Output the (X, Y) coordinate of the center of the cell containing the given text.  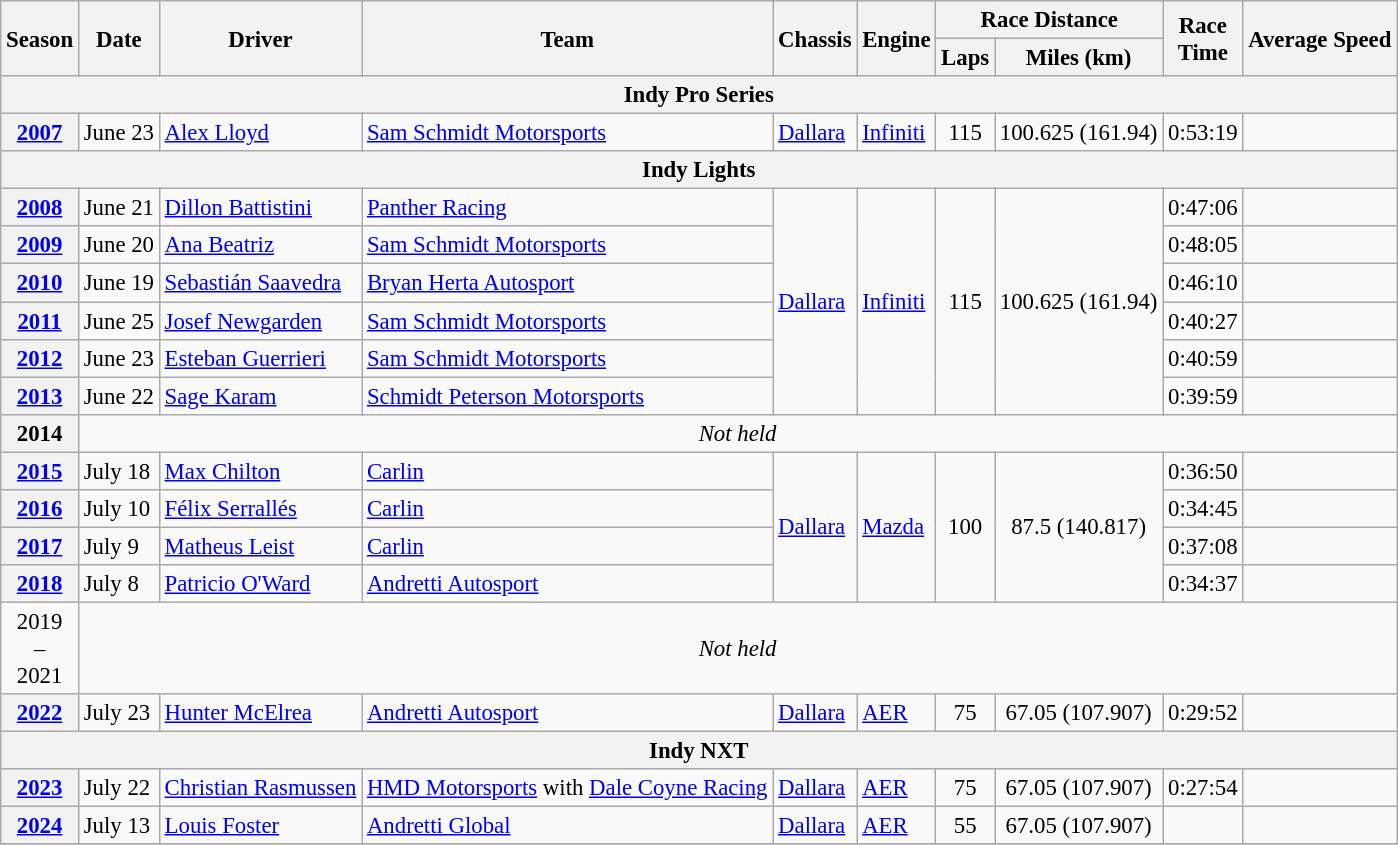
2012 (40, 358)
Louis Foster (260, 826)
Engine (896, 38)
0:40:27 (1203, 321)
June 22 (118, 396)
Max Chilton (260, 471)
2017 (40, 546)
2011 (40, 321)
June 25 (118, 321)
Date (118, 38)
0:37:08 (1203, 546)
2014 (40, 433)
Christian Rasmussen (260, 788)
0:39:59 (1203, 396)
Sage Karam (260, 396)
Laps (966, 58)
Esteban Guerrieri (260, 358)
Dillon Battistini (260, 208)
0:36:50 (1203, 471)
Ana Beatriz (260, 245)
100 (966, 527)
Indy Lights (699, 170)
June 21 (118, 208)
2022 (40, 713)
Schmidt Peterson Motorsports (568, 396)
2023 (40, 788)
Team (568, 38)
Average Speed (1320, 38)
Félix Serrallés (260, 509)
Chassis (815, 38)
Patricio O'Ward (260, 584)
0:47:06 (1203, 208)
2013 (40, 396)
July 18 (118, 471)
0:34:45 (1203, 509)
2008 (40, 208)
July 22 (118, 788)
2015 (40, 471)
0:34:37 (1203, 584)
Mazda (896, 527)
2007 (40, 133)
July 8 (118, 584)
55 (966, 826)
Hunter McElrea (260, 713)
June 20 (118, 245)
Indy NXT (699, 751)
0:27:54 (1203, 788)
0:40:59 (1203, 358)
2024 (40, 826)
2018 (40, 584)
July 13 (118, 826)
0:46:10 (1203, 283)
2019–2021 (40, 648)
July 10 (118, 509)
Race Distance (1050, 20)
2010 (40, 283)
0:29:52 (1203, 713)
June 19 (118, 283)
Sebastián Saavedra (260, 283)
Indy Pro Series (699, 95)
Miles (km) (1079, 58)
Panther Racing (568, 208)
0:48:05 (1203, 245)
RaceTime (1203, 38)
0:53:19 (1203, 133)
Bryan Herta Autosport (568, 283)
87.5 (140.817) (1079, 527)
Alex Lloyd (260, 133)
Matheus Leist (260, 546)
Josef Newgarden (260, 321)
Driver (260, 38)
2009 (40, 245)
2016 (40, 509)
Season (40, 38)
July 23 (118, 713)
HMD Motorsports with Dale Coyne Racing (568, 788)
Andretti Global (568, 826)
July 9 (118, 546)
